Return the (x, y) coordinate for the center point of the cell that contains the specified text.  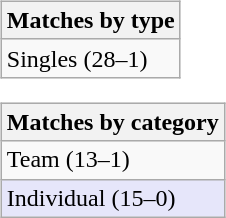
Matches by category (112, 122)
Team (13–1) (112, 160)
Matches by type (90, 20)
Singles (28–1) (90, 58)
Individual (15–0) (112, 198)
